Capture the cell that displays the provided text and extract its [X, Y] central coordinate. 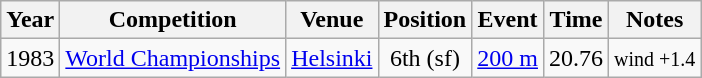
Event [508, 20]
200 m [508, 58]
Position [425, 20]
Venue [332, 20]
wind +1.4 [655, 58]
Notes [655, 20]
1983 [30, 58]
6th (sf) [425, 58]
Competition [173, 20]
World Championships [173, 58]
Year [30, 20]
Time [576, 20]
20.76 [576, 58]
Helsinki [332, 58]
